Detect which cell encompasses the target text, then output its (x, y) center coordinate. 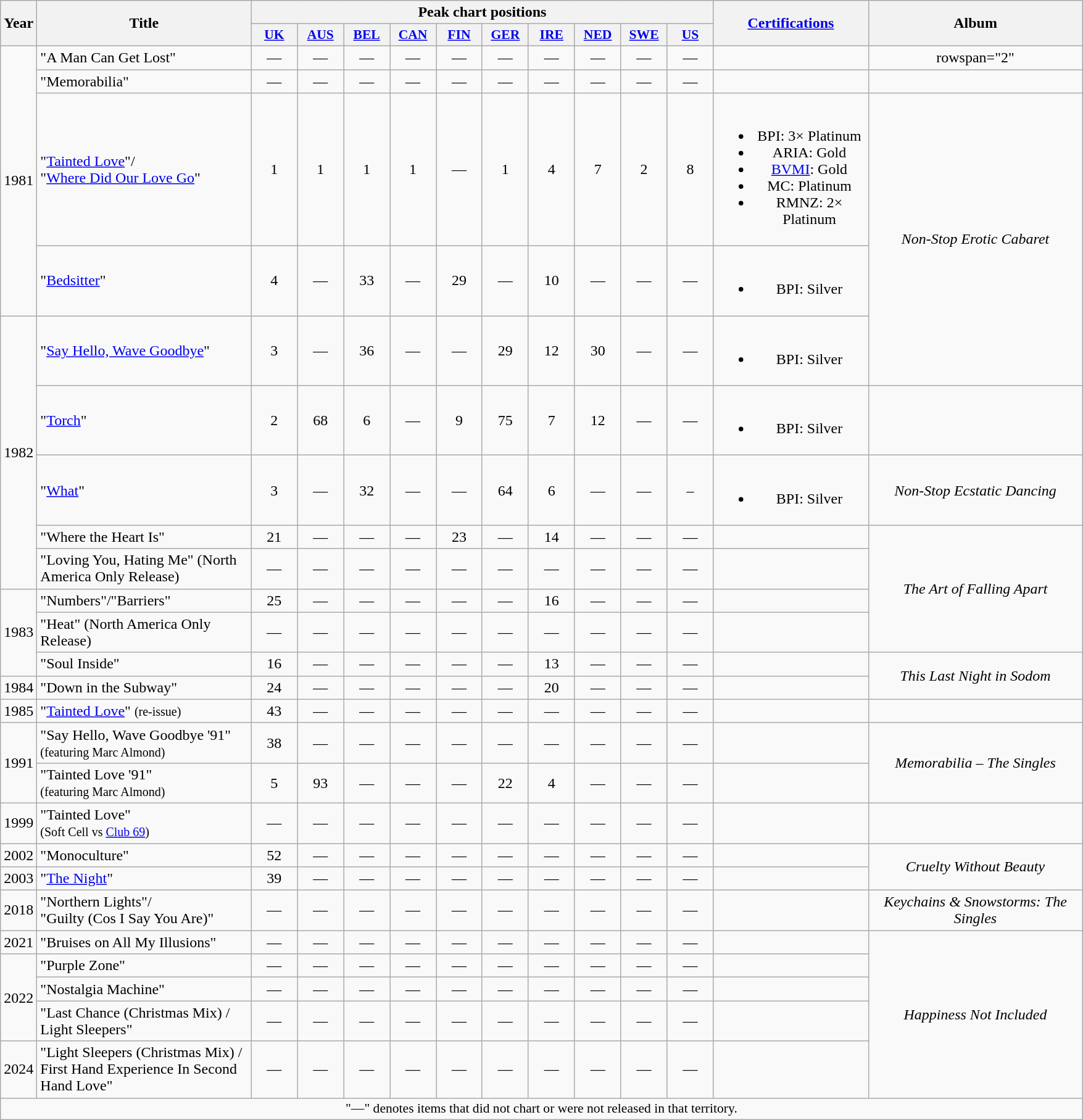
The Art of Falling Apart (975, 589)
2022 (19, 997)
2002 (19, 855)
75 (505, 421)
"Nostalgia Machine" (144, 989)
1981 (19, 180)
14 (552, 537)
Cruelty Without Beauty (975, 866)
20 (552, 687)
36 (367, 351)
25 (274, 600)
64 (505, 490)
13 (552, 664)
Title (144, 23)
Year (19, 23)
"Down in the Subway" (144, 687)
2003 (19, 879)
"Torch" (144, 421)
Certifications (791, 23)
10 (552, 281)
GER (505, 35)
30 (597, 351)
UK (274, 35)
2024 (19, 1069)
US (690, 35)
"Tainted Love"(Soft Cell vs Club 69) (144, 823)
43 (274, 711)
"Monoculture" (144, 855)
1985 (19, 711)
"Tainted Love"/"Where Did Our Love Go" (144, 170)
NED (597, 35)
68 (321, 421)
39 (274, 879)
FIN (459, 35)
38 (274, 743)
52 (274, 855)
Memorabilia – The Singles (975, 763)
BPI: 3× PlatinumARIA: GoldBVMI: GoldMC: PlatinumRMNZ: 2× Platinum (791, 170)
8 (690, 170)
"Tainted Love '91"(featuring Marc Almond) (144, 782)
"Bruises on All My Illusions" (144, 942)
1982 (19, 452)
AUS (321, 35)
2021 (19, 942)
Happiness Not Included (975, 1014)
SWE (644, 35)
Keychains & Snowstorms: The Singles (975, 911)
"Soul Inside" (144, 664)
Peak chart positions (483, 12)
"Bedsitter" (144, 281)
24 (274, 687)
"Where the Heart Is" (144, 537)
rowspan="2" (975, 57)
"Last Chance (Christmas Mix) / Light Sleepers" (144, 1021)
This Last Night in Sodom (975, 676)
5 (274, 782)
9 (459, 421)
32 (367, 490)
1983 (19, 632)
"The Night" (144, 879)
1991 (19, 763)
Non-Stop Erotic Cabaret (975, 239)
"What" (144, 490)
"Numbers"/"Barriers" (144, 600)
CAN (413, 35)
Album (975, 23)
"Say Hello, Wave Goodbye '91"(featuring Marc Almond) (144, 743)
23 (459, 537)
22 (505, 782)
IRE (552, 35)
33 (367, 281)
BEL (367, 35)
"Purple Zone" (144, 966)
2018 (19, 911)
21 (274, 537)
1984 (19, 687)
"A Man Can Get Lost" (144, 57)
"Memorabilia" (144, 81)
Non-Stop Ecstatic Dancing (975, 490)
"Heat" (North America Only Release) (144, 632)
– (690, 490)
93 (321, 782)
"Northern Lights"/"Guilty (Cos I Say You Are)" (144, 911)
"Tainted Love" (re-issue) (144, 711)
"Loving You, Hating Me" (North America Only Release) (144, 569)
"—" denotes items that did not chart or were not released in that territory. (542, 1109)
"Light Sleepers (Christmas Mix) / First Hand Experience In Second Hand Love" (144, 1069)
"Say Hello, Wave Goodbye" (144, 351)
1999 (19, 823)
